Search for the cell housing the specified text and yield its (x, y) center coordinate. 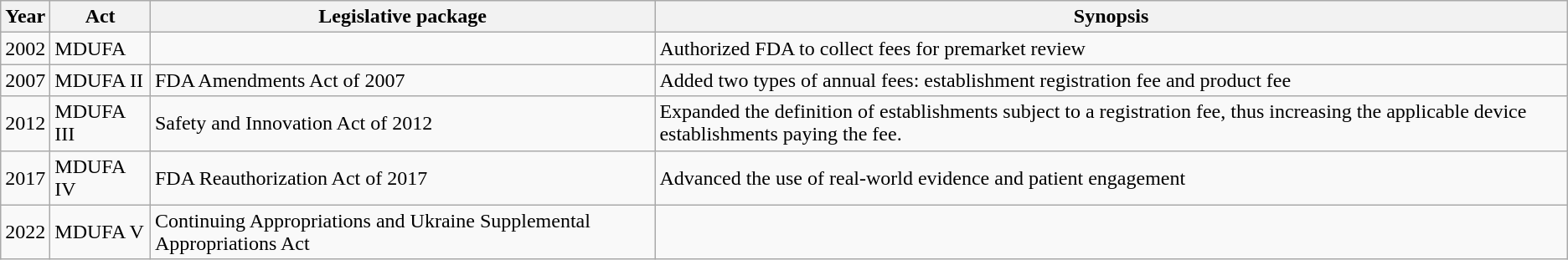
2002 (25, 48)
Act (101, 17)
Year (25, 17)
2017 (25, 177)
Continuing Appropriations and Ukraine Supplemental Appropriations Act (402, 232)
FDA Amendments Act of 2007 (402, 80)
Safety and Innovation Act of 2012 (402, 124)
2022 (25, 232)
Authorized FDA to collect fees for premarket review (1111, 48)
MDUFA II (101, 80)
2007 (25, 80)
Expanded the definition of establishments subject to a registration fee, thus increasing the applicable device establishments paying the fee. (1111, 124)
Added two types of annual fees: establishment registration fee and product fee (1111, 80)
Legislative package (402, 17)
MDUFA V (101, 232)
MDUFA III (101, 124)
Advanced the use of real-world evidence and patient engagement (1111, 177)
Synopsis (1111, 17)
FDA Reauthorization Act of 2017 (402, 177)
MDUFA (101, 48)
2012 (25, 124)
MDUFA IV (101, 177)
